Output the (x, y) coordinate of the center of the cell containing the given text.  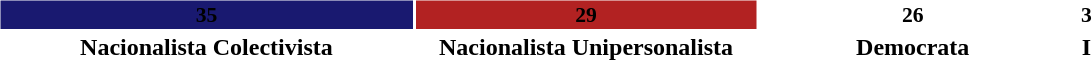
26 (913, 14)
35 (206, 14)
29 (586, 14)
